Find where the given text appears and provide that cell's center as [X, Y] coordinate. 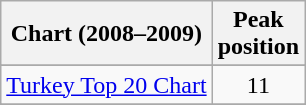
Turkey Top 20 Chart [106, 85]
Peakposition [258, 34]
11 [258, 85]
Chart (2008–2009) [106, 34]
